Search for the cell housing the specified text and yield its (x, y) center coordinate. 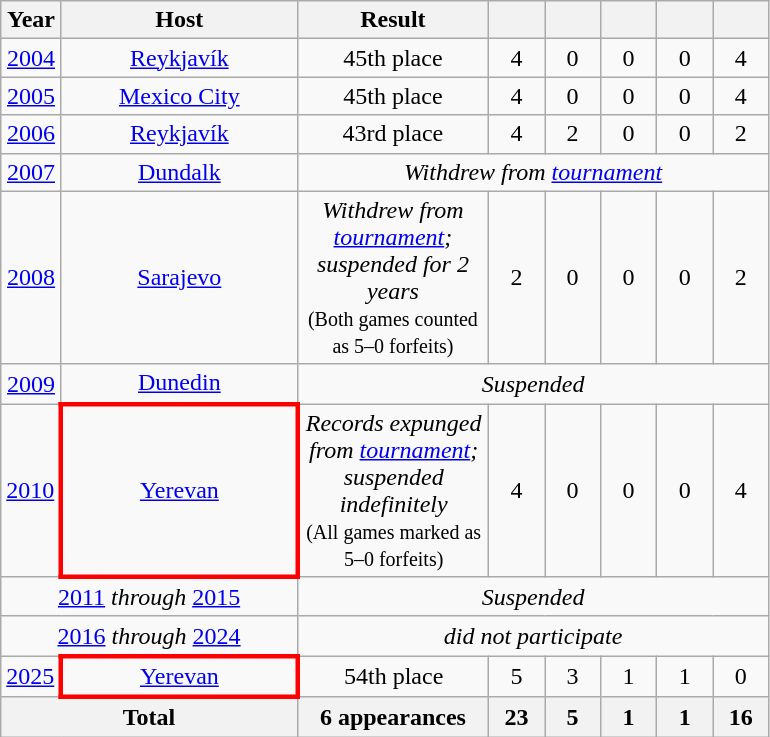
Mexico City (179, 96)
54th place (392, 676)
6 appearances (392, 717)
2009 (32, 384)
2025 (32, 676)
Dunedin (179, 384)
2005 (32, 96)
16 (741, 717)
Records expunged from tournament; suspended indefinitely(All games marked as 5–0 forfeits) (392, 490)
Result (392, 20)
Dundalk (179, 172)
Year (32, 20)
2007 (32, 172)
43rd place (392, 134)
2016 through 2024 (150, 636)
Withdrew from tournament (532, 172)
2006 (32, 134)
2010 (32, 490)
did not participate (532, 636)
Withdrew from tournament; suspended for 2 years(Both games counted as 5–0 forfeits) (392, 278)
2004 (32, 58)
Total (150, 717)
Host (179, 20)
2008 (32, 278)
2011 through 2015 (150, 597)
23 (516, 717)
3 (572, 676)
Sarajevo (179, 278)
